Find where the given text appears and provide that cell's center as [x, y] coordinate. 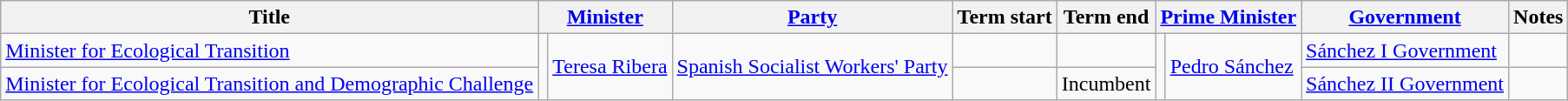
Party [813, 17]
Spanish Socialist Workers' Party [813, 67]
Term start [1005, 17]
Minister for Ecological Transition and Demographic Challenge [269, 84]
Minister [605, 17]
Notes [1538, 17]
Government [1405, 17]
Title [269, 17]
Sánchez I Government [1405, 50]
Minister for Ecological Transition [269, 50]
Prime Minister [1229, 17]
Term end [1106, 17]
Incumbent [1106, 84]
Pedro Sánchez [1233, 67]
Teresa Ribera [609, 67]
Sánchez II Government [1405, 84]
